Return (x, y) of the center of cell containing provided text 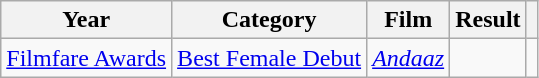
Film (408, 20)
Year (86, 20)
Category (270, 20)
Result (488, 20)
Filmfare Awards (86, 58)
Andaaz (408, 58)
Best Female Debut (270, 58)
